Find where the given text appears and provide that cell's center as (X, Y) coordinate. 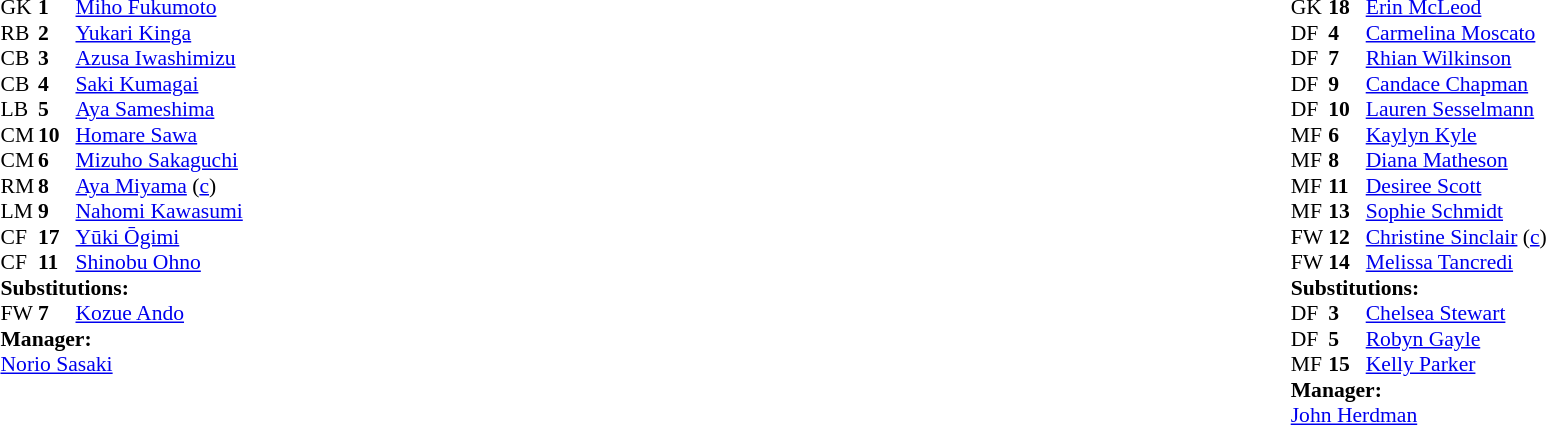
Nahomi Kawasumi (160, 211)
Aya Miyama (c) (160, 186)
Yukari Kinga (160, 33)
15 (1347, 365)
13 (1347, 211)
Homare Sawa (160, 135)
12 (1347, 237)
Yūki Ōgimi (160, 237)
LB (19, 109)
Mizuho Sakaguchi (160, 161)
RB (19, 33)
Saki Kumagai (160, 84)
Substitutions: (121, 288)
17 (57, 237)
RM (19, 186)
14 (1347, 263)
Kozue Ando (160, 313)
Azusa Iwashimizu (160, 59)
Norio Sasaki (121, 365)
Aya Sameshima (160, 109)
2 (57, 33)
Shinobu Ohno (160, 263)
LM (19, 211)
Manager: (121, 339)
